Detect which cell encompasses the target text, then output its [X, Y] center coordinate. 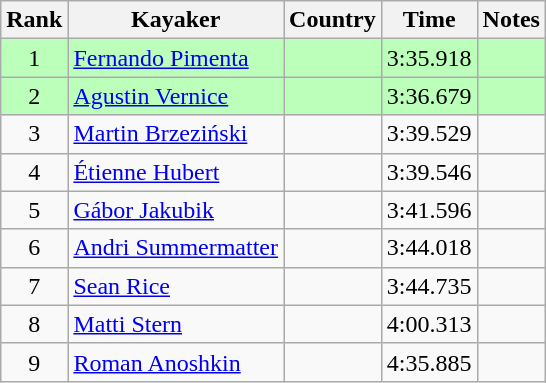
4:35.885 [429, 362]
5 [34, 210]
Kayaker [176, 20]
3:44.018 [429, 248]
4 [34, 172]
Fernando Pimenta [176, 58]
3:39.546 [429, 172]
Étienne Hubert [176, 172]
Gábor Jakubik [176, 210]
3:39.529 [429, 134]
Country [333, 20]
3:36.679 [429, 96]
4:00.313 [429, 324]
Time [429, 20]
1 [34, 58]
Notes [511, 20]
8 [34, 324]
Andri Summermatter [176, 248]
Matti Stern [176, 324]
7 [34, 286]
9 [34, 362]
Sean Rice [176, 286]
Rank [34, 20]
6 [34, 248]
Roman Anoshkin [176, 362]
3:35.918 [429, 58]
3 [34, 134]
Martin Brzeziński [176, 134]
3:41.596 [429, 210]
Agustin Vernice [176, 96]
3:44.735 [429, 286]
2 [34, 96]
